Scan for the cell matching the given text and deliver its [X, Y] coordinate at center. 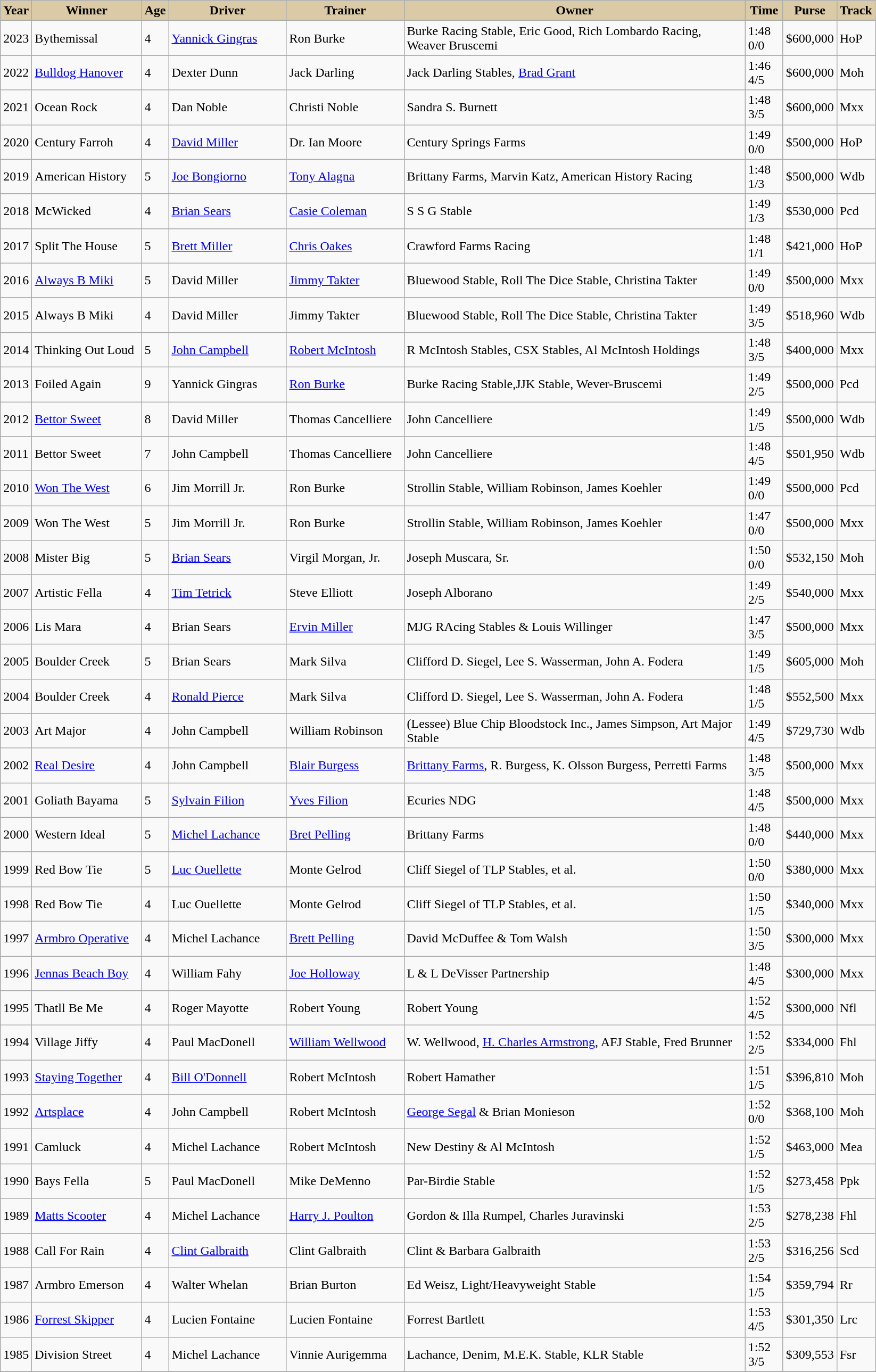
2007 [16, 592]
Jack Darling [345, 72]
Century Farroh [87, 142]
Tim Tetrick [228, 592]
Vinnie Aurigemma [345, 1354]
(Lessee) Blue Chip Bloodstock Inc., James Simpson, Art Major Stable [575, 730]
American History [87, 177]
1:46 4/5 [764, 72]
Armbro Emerson [87, 1285]
1990 [16, 1181]
1:48 1/3 [764, 177]
Sylvain Filion [228, 800]
William Fahy [228, 973]
2002 [16, 766]
2010 [16, 489]
Year [16, 11]
2008 [16, 558]
Jennas Beach Boy [87, 973]
$540,000 [810, 592]
$400,000 [810, 349]
$396,810 [810, 1078]
Jack Darling Stables, Brad Grant [575, 72]
R McIntosh Stables, CSX Stables, Al McIntosh Holdings [575, 349]
Call For Rain [87, 1250]
Dexter Dunn [228, 72]
Bythemissal [87, 38]
$380,000 [810, 869]
Joe Holloway [345, 973]
Lrc [856, 1319]
$440,000 [810, 835]
$501,950 [810, 454]
1994 [16, 1042]
Split The House [87, 246]
$273,458 [810, 1181]
1995 [16, 1008]
Virgil Morgan, Jr. [345, 558]
$532,150 [810, 558]
Staying Together [87, 1078]
Century Springs Farms [575, 142]
Ocean Rock [87, 108]
2013 [16, 384]
Burke Racing Stable, Eric Good, Rich Lombardo Racing, Weaver Bruscemi [575, 38]
2005 [16, 661]
$421,000 [810, 246]
Tony Alagna [345, 177]
Thinking Out Loud [87, 349]
2018 [16, 211]
Nfl [856, 1008]
Bret Pelling [345, 835]
Division Street [87, 1354]
Bulldog Hanover [87, 72]
1:48 1/1 [764, 246]
2000 [16, 835]
$334,000 [810, 1042]
1:49 1/3 [764, 211]
Bays Fella [87, 1181]
Christi Noble [345, 108]
Joseph Alborano [575, 592]
Clint & Barbara Galbraith [575, 1250]
$309,553 [810, 1354]
2020 [16, 142]
Gordon & Illa Rumpel, Charles Juravinski [575, 1216]
$518,960 [810, 315]
Dan Noble [228, 108]
Brett Miller [228, 246]
Roger Mayotte [228, 1008]
MJG RAcing Stables & Louis Willinger [575, 627]
$530,000 [810, 211]
1:50 1/5 [764, 904]
Goliath Bayama [87, 800]
1:52 0/0 [764, 1112]
1997 [16, 938]
Crawford Farms Racing [575, 246]
1:52 2/5 [764, 1042]
William Robinson [345, 730]
1:49 3/5 [764, 315]
$278,238 [810, 1216]
Brittany Farms, R. Burgess, K. Olsson Burgess, Perretti Farms [575, 766]
Mea [856, 1147]
2023 [16, 38]
1:48 1/5 [764, 696]
1:53 4/5 [764, 1319]
Scd [856, 1250]
Village Jiffy [87, 1042]
Time [764, 11]
Bill O'Donnell [228, 1078]
2019 [16, 177]
2022 [16, 72]
$301,350 [810, 1319]
Ronald Pierce [228, 696]
Burke Racing Stable,JJK Stable, Wever-Bruscemi [575, 384]
Par-Birdie Stable [575, 1181]
Rr [856, 1285]
Real Desire [87, 766]
Driver [228, 11]
1:49 4/5 [764, 730]
L & L DeVisser Partnership [575, 973]
9 [155, 384]
1988 [16, 1250]
1:54 1/5 [764, 1285]
$729,730 [810, 730]
2015 [16, 315]
1:47 0/0 [764, 523]
Ed Weisz, Light/Heavyweight Stable [575, 1285]
Brittany Farms [575, 835]
Art Major [87, 730]
Yves Filion [345, 800]
Matts Scooter [87, 1216]
2016 [16, 280]
Purse [810, 11]
2001 [16, 800]
Harry J. Poulton [345, 1216]
Mister Big [87, 558]
Artsplace [87, 1112]
Lachance, Denim, M.E.K. Stable, KLR Stable [575, 1354]
Camluck [87, 1147]
$316,256 [810, 1250]
1993 [16, 1078]
$463,000 [810, 1147]
2014 [16, 349]
Ppk [856, 1181]
Joe Bongiorno [228, 177]
Mike DeMenno [345, 1181]
7 [155, 454]
Casie Coleman [345, 211]
1:47 3/5 [764, 627]
Sandra S. Burnett [575, 108]
2011 [16, 454]
1998 [16, 904]
2003 [16, 730]
1:51 1/5 [764, 1078]
2017 [16, 246]
Brett Pelling [345, 938]
Brittany Farms, Marvin Katz, American History Racing [575, 177]
Blair Burgess [345, 766]
1:50 3/5 [764, 938]
1991 [16, 1147]
1986 [16, 1319]
Winner [87, 11]
2009 [16, 523]
2006 [16, 627]
1992 [16, 1112]
Track [856, 11]
Walter Whelan [228, 1285]
1989 [16, 1216]
1:52 3/5 [764, 1354]
Ervin Miller [345, 627]
Joseph Muscara, Sr. [575, 558]
S S G Stable [575, 211]
6 [155, 489]
W. Wellwood, H. Charles Armstrong, AFJ Stable, Fred Brunner [575, 1042]
Owner [575, 11]
Brian Burton [345, 1285]
New Destiny & Al McIntosh [575, 1147]
Age [155, 11]
Steve Elliott [345, 592]
McWicked [87, 211]
William Wellwood [345, 1042]
2021 [16, 108]
$340,000 [810, 904]
$359,794 [810, 1285]
8 [155, 418]
1:52 4/5 [764, 1008]
Dr. Ian Moore [345, 142]
$552,500 [810, 696]
Western Ideal [87, 835]
Lis Mara [87, 627]
Forrest Bartlett [575, 1319]
Robert Hamather [575, 1078]
Artistic Fella [87, 592]
2004 [16, 696]
Foiled Again [87, 384]
Fsr [856, 1354]
Ecuries NDG [575, 800]
1999 [16, 869]
Forrest Skipper [87, 1319]
Armbro Operative [87, 938]
1987 [16, 1285]
George Segal & Brian Monieson [575, 1112]
Thatll Be Me [87, 1008]
$368,100 [810, 1112]
Chris Oakes [345, 246]
Trainer [345, 11]
1985 [16, 1354]
1996 [16, 973]
David McDuffee & Tom Walsh [575, 938]
2012 [16, 418]
$605,000 [810, 661]
